Provide the (X, Y) coordinate of the cell's center where the given text is located.  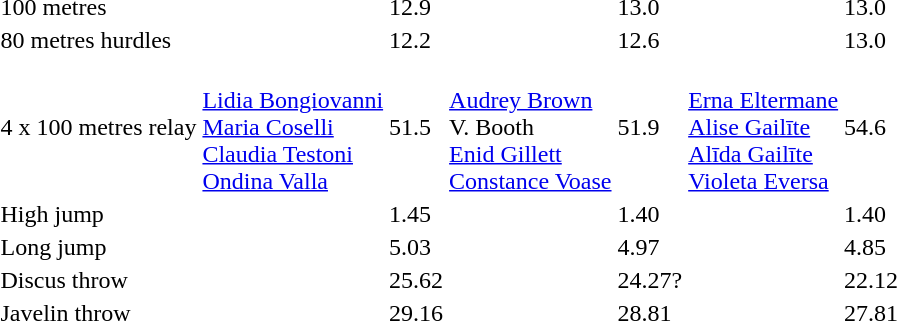
24.27? (650, 280)
12.6 (650, 40)
51.5 (416, 127)
Lidia BongiovanniMaria CoselliClaudia TestoniOndina Valla (293, 127)
25.62 (416, 280)
12.2 (416, 40)
1.45 (416, 214)
51.9 (650, 127)
1.40 (650, 214)
Audrey BrownV. BoothEnid GillettConstance Voase (530, 127)
4.97 (650, 247)
Erna EltermaneAlise GailīteAlīda GailīteVioleta Eversa (764, 127)
5.03 (416, 247)
